Capture the cell that displays the provided text and extract its (x, y) central coordinate. 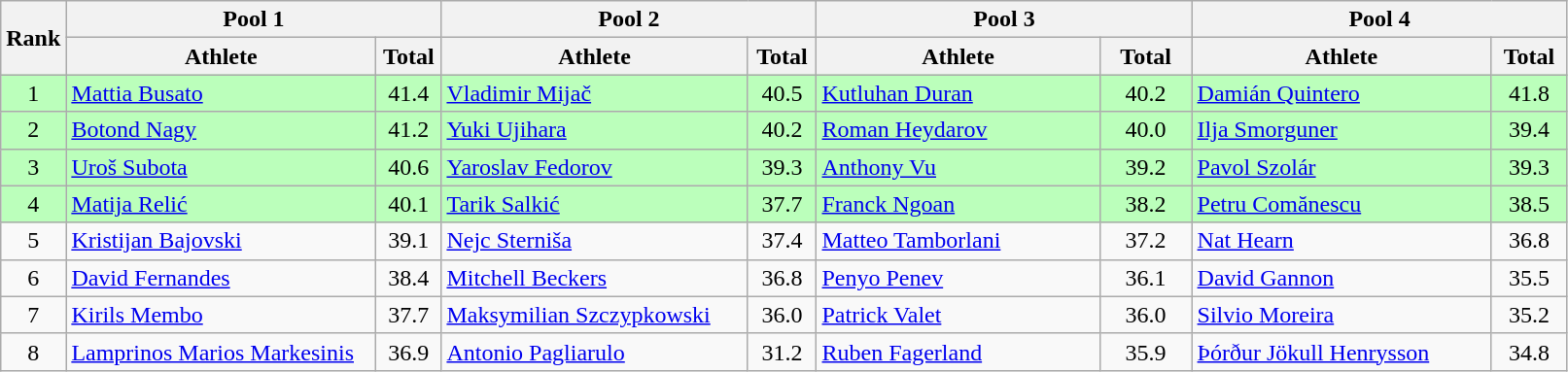
40.6 (408, 167)
Botond Nagy (222, 130)
Pool 3 (1004, 19)
Yuki Ujihara (595, 130)
2 (33, 130)
5 (33, 241)
1 (33, 93)
36.1 (1145, 278)
Kutluhan Duran (958, 93)
Anthony Vu (958, 167)
Petru Comănescu (1342, 204)
36.9 (408, 352)
35.9 (1145, 352)
Matija Relić (222, 204)
Lamprinos Marios Markesinis (222, 352)
Ilja Smorguner (1342, 130)
Rank (33, 38)
Mattia Busato (222, 93)
David Fernandes (222, 278)
39.4 (1529, 130)
Kirils Membo (222, 315)
37.2 (1145, 241)
Pool 1 (254, 19)
Penyo Penev (958, 278)
39.1 (408, 241)
6 (33, 278)
40.1 (408, 204)
40.5 (782, 93)
31.2 (782, 352)
4 (33, 204)
35.2 (1529, 315)
David Gannon (1342, 278)
Pavol Szolár (1342, 167)
Silvio Moreira (1342, 315)
37.4 (782, 241)
Ruben Fagerland (958, 352)
35.5 (1529, 278)
38.2 (1145, 204)
Uroš Subota (222, 167)
Patrick Valet (958, 315)
41.4 (408, 93)
7 (33, 315)
Kristijan Bajovski (222, 241)
Tarik Salkić (595, 204)
Pool 2 (629, 19)
Nejc Sterniša (595, 241)
41.2 (408, 130)
40.0 (1145, 130)
Nat Hearn (1342, 241)
Maksymilian Szczypkowski (595, 315)
Þórður Jökull Henrysson (1342, 352)
34.8 (1529, 352)
Pool 4 (1379, 19)
Franck Ngoan (958, 204)
Damián Quintero (1342, 93)
Antonio Pagliarulo (595, 352)
38.4 (408, 278)
Mitchell Beckers (595, 278)
Vladimir Mijač (595, 93)
3 (33, 167)
38.5 (1529, 204)
Roman Heydarov (958, 130)
8 (33, 352)
39.2 (1145, 167)
Matteo Tamborlani (958, 241)
Yaroslav Fedorov (595, 167)
41.8 (1529, 93)
